Extract the [x, y] coordinate from the center of the cell holding the provided text.  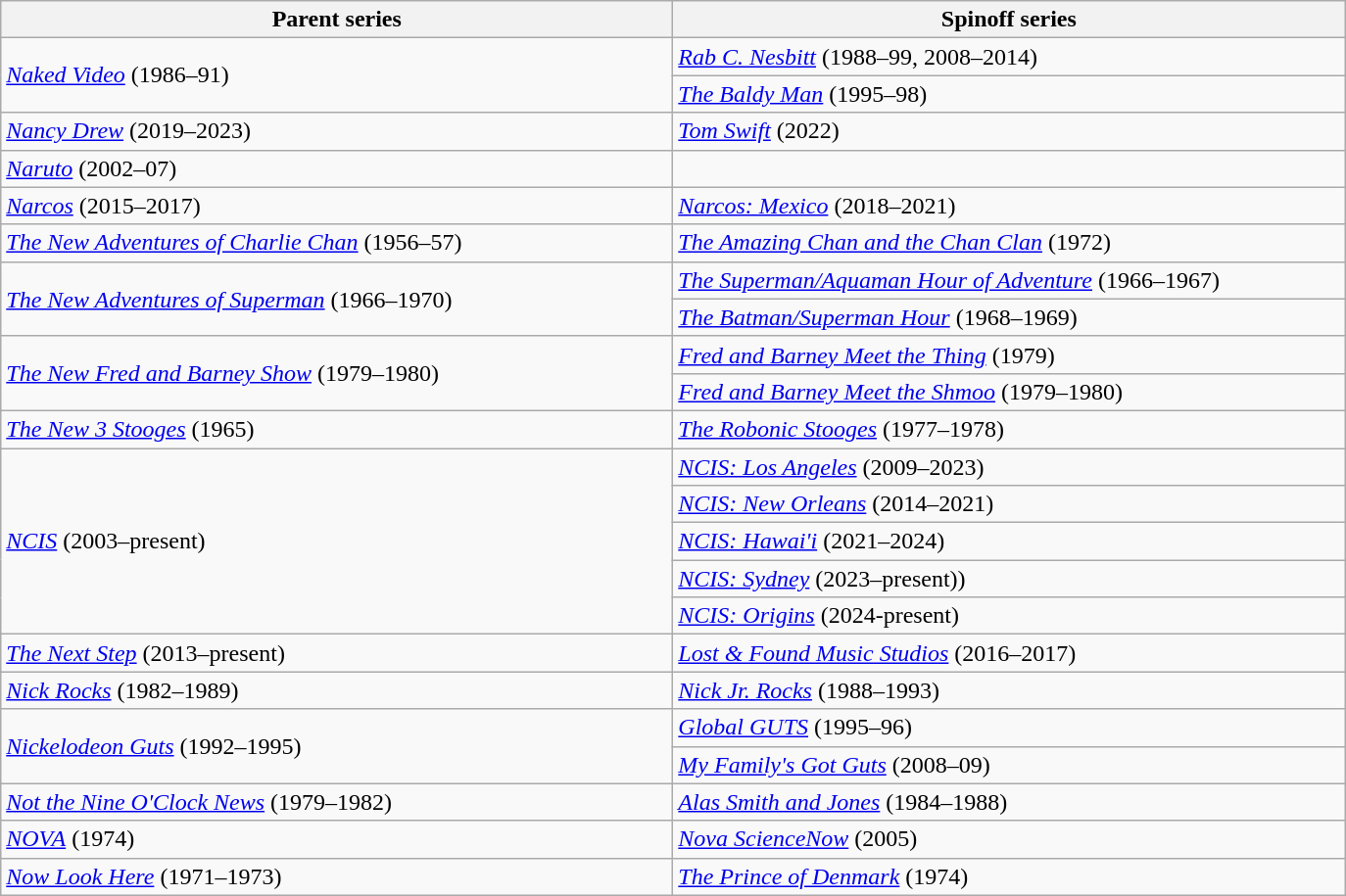
NCIS: Sydney (2023–present)) [1009, 579]
NCIS (2003–present) [337, 542]
The New Adventures of Charlie Chan (1956–57) [337, 243]
Tom Swift (2022) [1009, 131]
NOVA (1974) [337, 839]
The Superman/Aquaman Hour of Adventure (1966–1967) [1009, 280]
Rab C. Nesbitt (1988–99, 2008–2014) [1009, 57]
My Family's Got Guts (2008–09) [1009, 765]
Narcos (2015–2017) [337, 206]
The Amazing Chan and the Chan Clan (1972) [1009, 243]
Parent series [337, 20]
Naked Video (1986–91) [337, 75]
The Prince of Denmark (1974) [1009, 876]
The New Adventures of Superman (1966–1970) [337, 299]
NCIS: New Orleans (2014–2021) [1009, 504]
The Baldy Man (1995–98) [1009, 94]
NCIS: Origins (2024-present) [1009, 616]
Nova ScienceNow (2005) [1009, 839]
Now Look Here (1971–1973) [337, 876]
Nick Jr. Rocks (1988–1993) [1009, 690]
Not the Nine O'Clock News (1979–1982) [337, 802]
Nancy Drew (2019–2023) [337, 131]
Global GUTS (1995–96) [1009, 728]
Alas Smith and Jones (1984–1988) [1009, 802]
Naruto (2002–07) [337, 168]
The New 3 Stooges (1965) [337, 429]
Spinoff series [1009, 20]
Fred and Barney Meet the Thing (1979) [1009, 354]
The Batman/Superman Hour (1968–1969) [1009, 317]
Nick Rocks (1982–1989) [337, 690]
NCIS: Hawai'i (2021–2024) [1009, 542]
Fred and Barney Meet the Shmoo (1979–1980) [1009, 392]
Narcos: Mexico (2018–2021) [1009, 206]
Nickelodeon Guts (1992–1995) [337, 746]
Lost & Found Music Studios (2016–2017) [1009, 653]
NCIS: Los Angeles (2009–2023) [1009, 467]
The Robonic Stooges (1977–1978) [1009, 429]
The Next Step (2013–present) [337, 653]
The New Fred and Barney Show (1979–1980) [337, 373]
